Search for the cell housing the specified text and yield its [x, y] center coordinate. 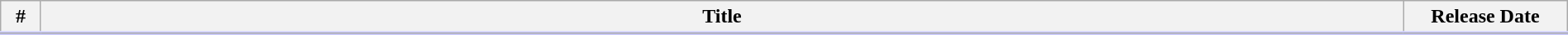
Title [721, 17]
Release Date [1485, 17]
# [22, 17]
